Identify which cell holds the provided text, then report its (X, Y) central coordinate. 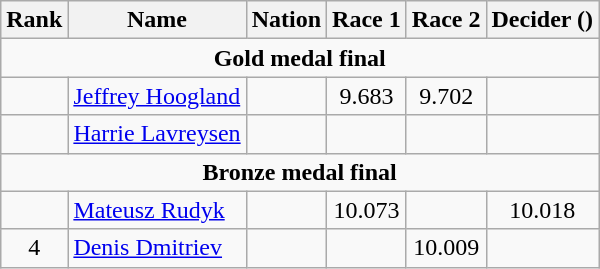
Mateusz Rudyk (157, 210)
Gold medal final (300, 58)
4 (34, 248)
Harrie Lavreysen (157, 134)
9.683 (367, 96)
Decider () (542, 20)
Race 2 (446, 20)
10.073 (367, 210)
9.702 (446, 96)
Denis Dmitriev (157, 248)
Rank (34, 20)
Nation (286, 20)
10.018 (542, 210)
Bronze medal final (300, 172)
Jeffrey Hoogland (157, 96)
10.009 (446, 248)
Name (157, 20)
Race 1 (367, 20)
